Provide the (x, y) coordinate of the cell's center where the given text is located.  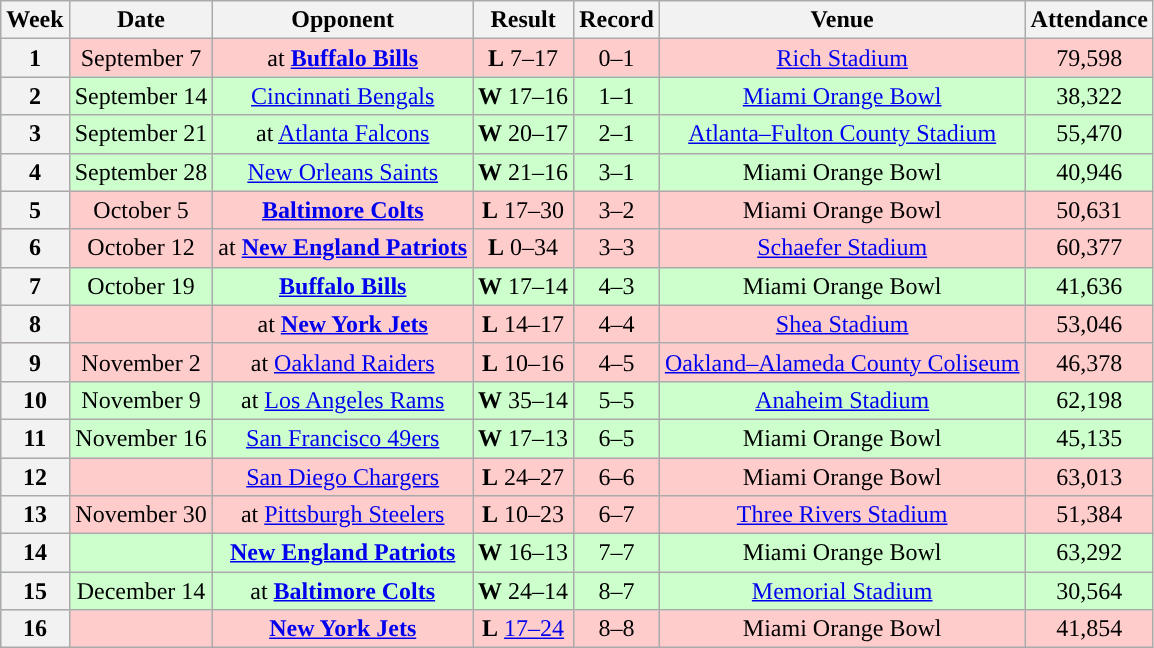
15 (35, 591)
1–1 (617, 96)
L 0–34 (524, 248)
8 (35, 324)
5 (35, 210)
6–6 (617, 477)
Attendance (1089, 20)
4–5 (617, 362)
at Oakland Raiders (343, 362)
W 21–16 (524, 172)
Shea Stadium (842, 324)
12 (35, 477)
63,013 (1089, 477)
L 17–30 (524, 210)
Venue (842, 20)
40,946 (1089, 172)
L 10–16 (524, 362)
November 16 (141, 438)
46,378 (1089, 362)
Buffalo Bills (343, 286)
10 (35, 400)
9 (35, 362)
Result (524, 20)
October 5 (141, 210)
September 7 (141, 58)
at New York Jets (343, 324)
September 21 (141, 134)
W 17–13 (524, 438)
at Pittsburgh Steelers (343, 515)
63,292 (1089, 553)
November 9 (141, 400)
14 (35, 553)
2–1 (617, 134)
7 (35, 286)
8–7 (617, 591)
Opponent (343, 20)
New Orleans Saints (343, 172)
December 14 (141, 591)
30,564 (1089, 591)
60,377 (1089, 248)
Three Rivers Stadium (842, 515)
L 17–24 (524, 629)
W 16–13 (524, 553)
W 17–16 (524, 96)
September 28 (141, 172)
3–1 (617, 172)
November 30 (141, 515)
W 17–14 (524, 286)
at Los Angeles Rams (343, 400)
Record (617, 20)
55,470 (1089, 134)
13 (35, 515)
6–5 (617, 438)
11 (35, 438)
Anaheim Stadium (842, 400)
San Diego Chargers (343, 477)
September 14 (141, 96)
Schaefer Stadium (842, 248)
16 (35, 629)
W 24–14 (524, 591)
Oakland–Alameda County Coliseum (842, 362)
50,631 (1089, 210)
3 (35, 134)
79,598 (1089, 58)
W 35–14 (524, 400)
45,135 (1089, 438)
53,046 (1089, 324)
8–8 (617, 629)
Cincinnati Bengals (343, 96)
3–2 (617, 210)
at Baltimore Colts (343, 591)
October 12 (141, 248)
3–3 (617, 248)
2 (35, 96)
Week (35, 20)
L 14–17 (524, 324)
October 19 (141, 286)
41,636 (1089, 286)
at Atlanta Falcons (343, 134)
L 10–23 (524, 515)
62,198 (1089, 400)
6 (35, 248)
at Buffalo Bills (343, 58)
7–7 (617, 553)
San Francisco 49ers (343, 438)
New England Patriots (343, 553)
41,854 (1089, 629)
6–7 (617, 515)
38,322 (1089, 96)
0–1 (617, 58)
4–4 (617, 324)
5–5 (617, 400)
4–3 (617, 286)
New York Jets (343, 629)
W 20–17 (524, 134)
51,384 (1089, 515)
L 24–27 (524, 477)
Memorial Stadium (842, 591)
at New England Patriots (343, 248)
1 (35, 58)
Atlanta–Fulton County Stadium (842, 134)
Baltimore Colts (343, 210)
4 (35, 172)
L 7–17 (524, 58)
November 2 (141, 362)
Rich Stadium (842, 58)
Date (141, 20)
